Identify which cell holds the provided text, then report its [X, Y] central coordinate. 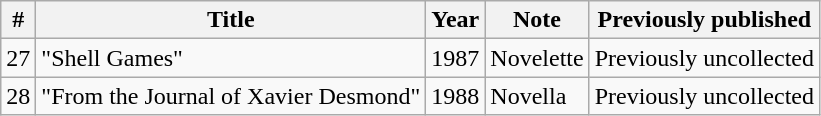
1987 [456, 58]
"From the Journal of Xavier Desmond" [231, 96]
# [18, 20]
27 [18, 58]
1988 [456, 96]
"Shell Games" [231, 58]
28 [18, 96]
Year [456, 20]
Note [537, 20]
Previously published [704, 20]
Novella [537, 96]
Title [231, 20]
Novelette [537, 58]
